Pinpoint the cell where the given text exists, returning its (x, y) midpoint coordinate. 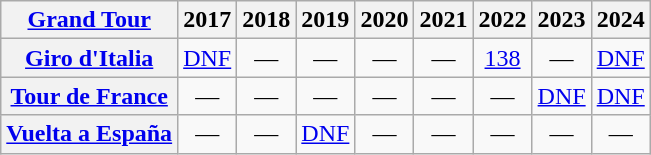
Grand Tour (90, 20)
2022 (502, 20)
Tour de France (90, 96)
2020 (384, 20)
2024 (620, 20)
Giro d'Italia (90, 58)
138 (502, 58)
2023 (562, 20)
Vuelta a España (90, 134)
2017 (208, 20)
2019 (326, 20)
2021 (444, 20)
2018 (266, 20)
